Extract the [x, y] coordinate from the center of the cell holding the provided text.  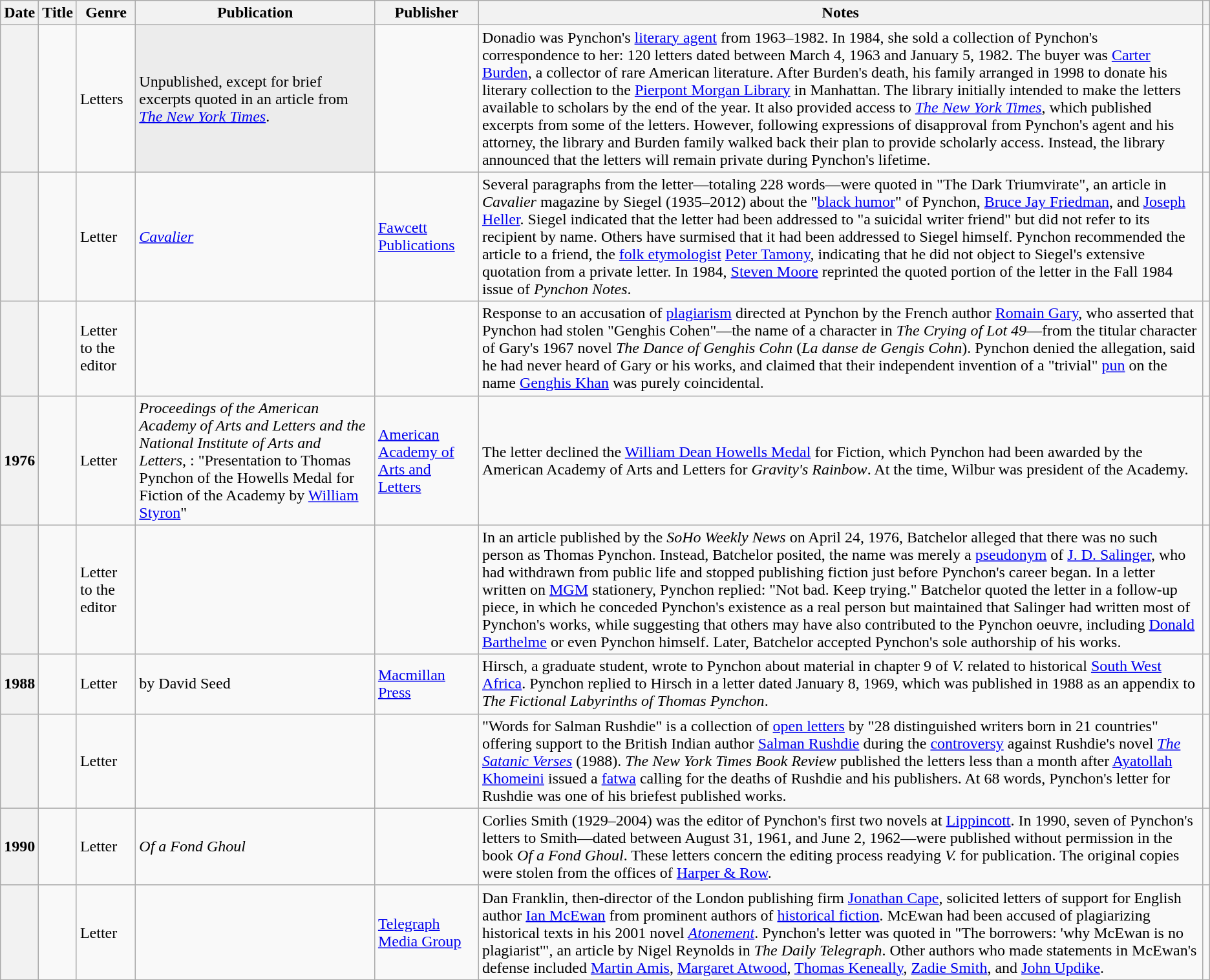
Genre [106, 13]
Of a Fond Ghoul [255, 847]
1988 [19, 684]
Macmillan Press [427, 684]
Publisher [427, 13]
by David Seed [255, 684]
Unpublished, except for brief excerpts quoted in an article from The New York Times. [255, 98]
1990 [19, 847]
American Academy of Arts and Letters [427, 460]
Fawcett Publications [427, 237]
Cavalier [255, 237]
Notes [840, 13]
Telegraph Media Group [427, 932]
Date [19, 13]
Letters [106, 98]
Publication [255, 13]
Title [58, 13]
1976 [19, 460]
